Detect which cell encompasses the target text, then output its [X, Y] center coordinate. 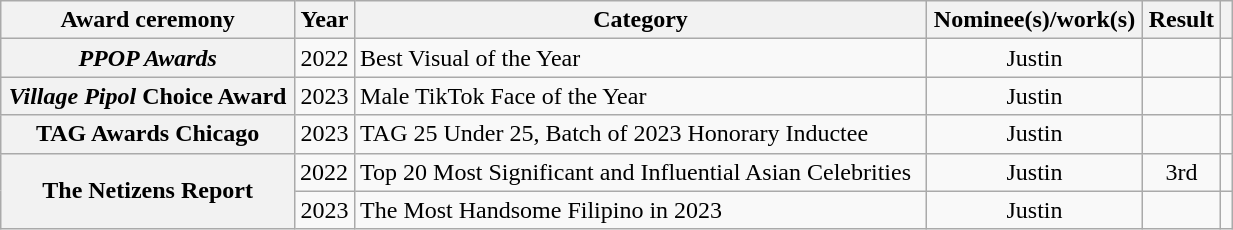
The Netizens Report [148, 191]
Male TikTok Face of the Year [641, 96]
TAG Awards Chicago [148, 134]
Result [1182, 20]
Best Visual of the Year [641, 58]
3rd [1182, 172]
TAG 25 Under 25, Batch of 2023 Honorary Inductee [641, 134]
Top 20 Most Significant and Influential Asian Celebrities [641, 172]
The Most Handsome Filipino in 2023 [641, 210]
Village Pipol Choice Award [148, 96]
Category [641, 20]
PPOP Awards [148, 58]
Nominee(s)/work(s) [1034, 20]
Award ceremony [148, 20]
Year [324, 20]
